Return the (x, y) coordinate for the center point of the cell that contains the specified text.  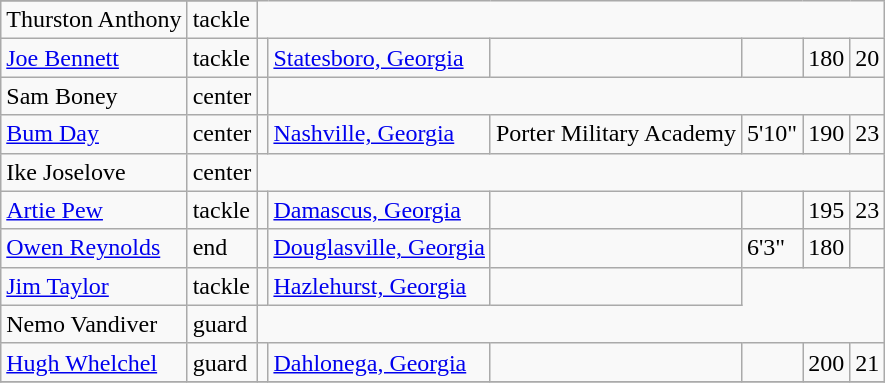
Hugh Whelchel (94, 362)
Thurston Anthony (94, 20)
Ike Joselove (94, 172)
Damascus, Georgia (380, 210)
Joe Bennett (94, 58)
Statesboro, Georgia (380, 58)
190 (826, 134)
195 (826, 210)
Bum Day (94, 134)
end (222, 248)
Artie Pew (94, 210)
5'10" (772, 134)
20 (868, 58)
Porter Military Academy (616, 134)
Nemo Vandiver (94, 324)
6'3" (772, 248)
200 (826, 362)
Nashville, Georgia (380, 134)
21 (868, 362)
Dahlonega, Georgia (380, 362)
Sam Boney (94, 96)
Douglasville, Georgia (380, 248)
Hazlehurst, Georgia (380, 286)
Owen Reynolds (94, 248)
Jim Taylor (94, 286)
